Locate the cell with the specified text and output its [X, Y] center coordinate. 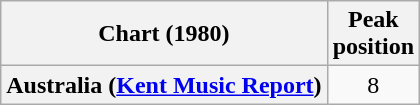
Australia (Kent Music Report) [164, 85]
Peakposition [373, 34]
Chart (1980) [164, 34]
8 [373, 85]
